Find where the given text appears and provide that cell's center as (X, Y) coordinate. 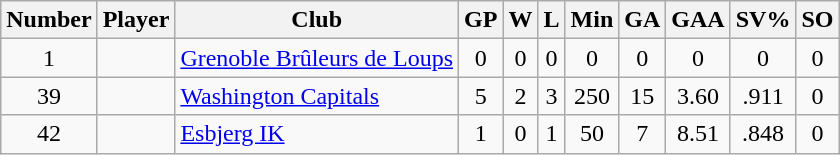
Number (49, 20)
7 (642, 134)
Esbjerg IK (317, 134)
250 (592, 96)
5 (481, 96)
15 (642, 96)
L (552, 20)
SO (818, 20)
W (520, 20)
SV% (763, 20)
3.60 (698, 96)
GAA (698, 20)
GA (642, 20)
Washington Capitals (317, 96)
2 (520, 96)
Min (592, 20)
3 (552, 96)
8.51 (698, 134)
Grenoble Brûleurs de Loups (317, 58)
Club (317, 20)
Player (136, 20)
39 (49, 96)
.848 (763, 134)
GP (481, 20)
.911 (763, 96)
42 (49, 134)
50 (592, 134)
